Detect which cell encompasses the target text, then output its (x, y) center coordinate. 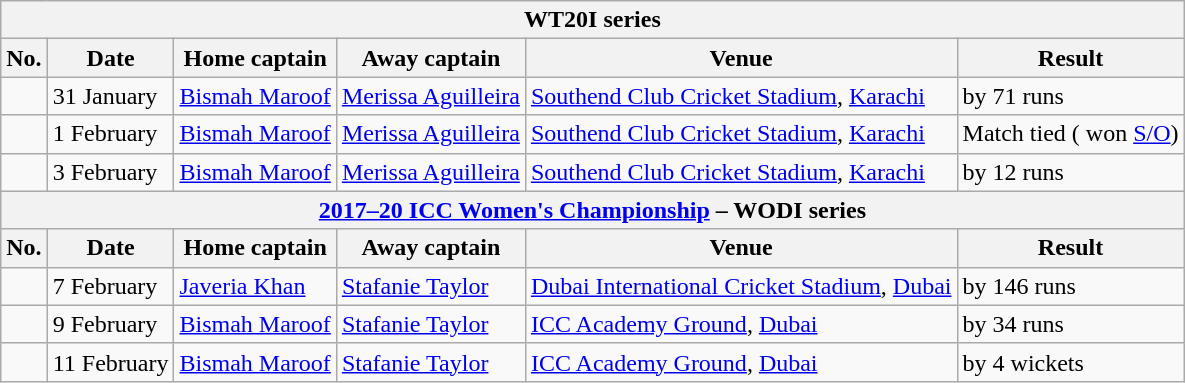
3 February (110, 172)
9 February (110, 324)
11 February (110, 362)
Dubai International Cricket Stadium, Dubai (741, 286)
by 71 runs (1070, 96)
by 34 runs (1070, 324)
WT20I series (592, 20)
7 February (110, 286)
Javeria Khan (255, 286)
31 January (110, 96)
1 February (110, 134)
2017–20 ICC Women's Championship – WODI series (592, 210)
by 146 runs (1070, 286)
by 12 runs (1070, 172)
Match tied ( won S/O) (1070, 134)
by 4 wickets (1070, 362)
